Detect which cell encompasses the target text, then output its [x, y] center coordinate. 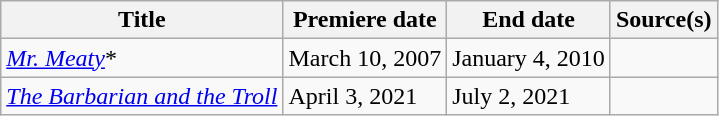
Source(s) [664, 20]
End date [529, 20]
Mr. Meaty* [142, 58]
July 2, 2021 [529, 96]
January 4, 2010 [529, 58]
March 10, 2007 [365, 58]
Title [142, 20]
The Barbarian and the Troll [142, 96]
Premiere date [365, 20]
April 3, 2021 [365, 96]
